Pinpoint the cell where the given text exists, returning its (X, Y) midpoint coordinate. 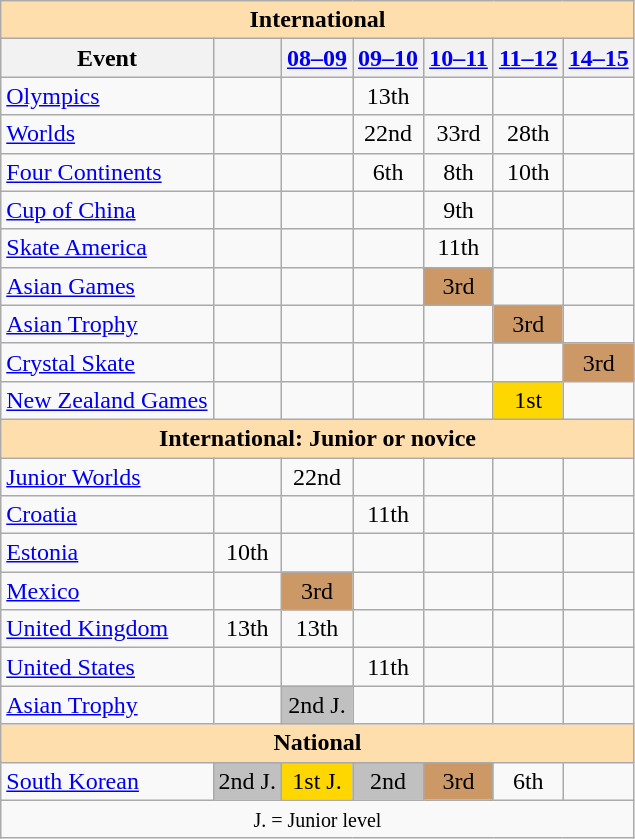
J. = Junior level (318, 819)
South Korean (107, 781)
9th (459, 210)
New Zealand Games (107, 400)
Event (107, 58)
Crystal Skate (107, 362)
1st (528, 400)
8th (459, 172)
1st J. (316, 781)
28th (528, 134)
Junior Worlds (107, 477)
Four Continents (107, 172)
09–10 (388, 58)
08–09 (316, 58)
10–11 (459, 58)
Skate America (107, 248)
11–12 (528, 58)
National (318, 743)
Estonia (107, 553)
Mexico (107, 591)
United Kingdom (107, 629)
33rd (459, 134)
United States (107, 667)
Asian Games (107, 286)
Cup of China (107, 210)
14–15 (598, 58)
Olympics (107, 96)
Worlds (107, 134)
International (318, 20)
International: Junior or novice (318, 438)
Croatia (107, 515)
2nd (388, 781)
